Detect which cell encompasses the target text, then output its (X, Y) center coordinate. 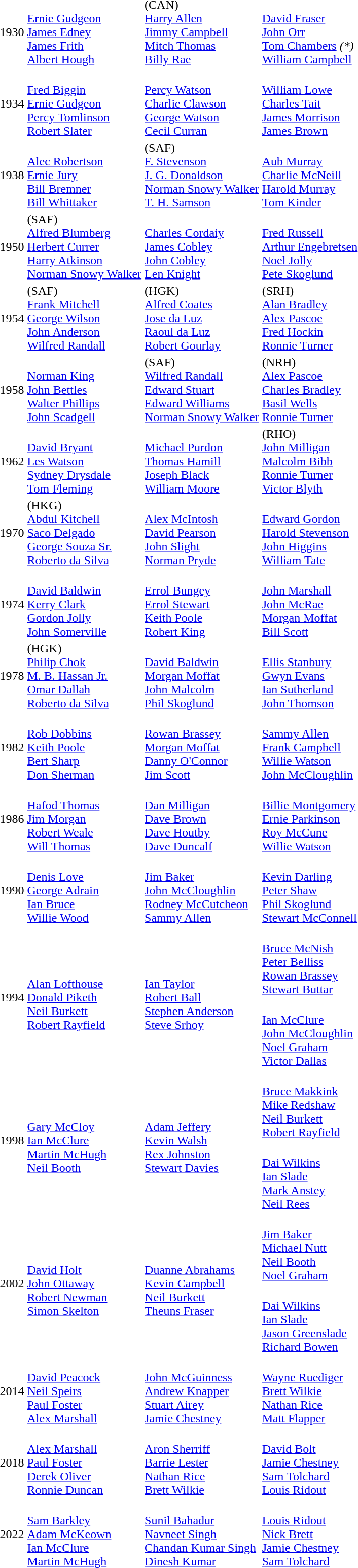
Jim BakerJohn McCloughlinRodney McCutcheonSammy Allen (202, 890)
Hafod ThomasJim MorganRobert WealeWill Thomas (84, 819)
Percy WatsonCharlie ClawsonGeorge WatsonCecil Curran (202, 103)
(HKG)Abdul KitchellSaco DelgadoGeorge Souza Sr.Roberto da Silva (84, 533)
Charles CordaiyJames CobleyJohn CobleyLen Knight (202, 247)
David HoltJohn OttawayRobert NewmanSimon Skelton (84, 1283)
David BaldwinKerry ClarkGordon JollyJohn Somerville (84, 604)
Denis LoveGeorge AdrainIan BruceWillie Wood (84, 890)
(SAF)Alfred BlumbergHerbert CurrerHarry AtkinsonNorman Snowy Walker (84, 247)
Rowan BrasseyMorgan MoffatDanny O'ConnorJim Scott (202, 747)
Alan LofthouseDonald PikethNeil BurkettRobert Rayfield (84, 997)
David PeacockNeil SpeirsPaul FosterAlex Marshall (84, 1391)
Fred BigginErnie GudgeonPercy TomlinsonRobert Slater (84, 103)
Duanne AbrahamsKevin CampbellNeil BurkettTheuns Fraser (202, 1283)
(SAF)Wilfred RandallEdward StuartEdward WilliamsNorman Snowy Walker (202, 390)
(SAF)F. StevensonJ. G. DonaldsonNorman Snowy WalkerT. H. Samson (202, 175)
Adam JefferyKevin WalshRex JohnstonStewart Davies (202, 1140)
Rob DobbinsKeith PooleBert SharpDon Sherman (84, 747)
Errol BungeyErrol StewartKeith PooleRobert King (202, 604)
Norman KingJohn BettlesWalter PhillipsJohn Scadgell (84, 390)
Michael PurdonThomas HamillJoseph BlackWilliam Moore (202, 461)
Alec RobertsonErnie JuryBill BremnerBill Whittaker (84, 175)
Ian TaylorRobert BallStephen AndersonSteve Srhoy (202, 997)
(HGK)Alfred CoatesJose da LuzRaoul da LuzRobert Gourlay (202, 318)
David BaldwinMorgan MoffatJohn MalcolmPhil Skoglund (202, 676)
Alex McIntoshDavid PearsonJohn SlightNorman Pryde (202, 533)
John McGuinnessAndrew KnapperStuart AireyJamie Chestney (202, 1391)
Gary McCloyIan McClureMartin McHughNeil Booth (84, 1140)
Alex MarshallPaul FosterDerek OliverRonnie Duncan (84, 1462)
David BryantLes WatsonSydney DrysdaleTom Fleming (84, 461)
Dan MilliganDave BrownDave HoutbyDave Duncalf (202, 819)
Aron SherriffBarrie LesterNathan RiceBrett Wilkie (202, 1462)
(HGK)Philip ChokM. B. Hassan Jr.Omar DallahRoberto da Silva (84, 676)
(SAF)Frank MitchellGeorge WilsonJohn AndersonWilfred Randall (84, 318)
